Identify which cell holds the provided text, then report its [x, y] central coordinate. 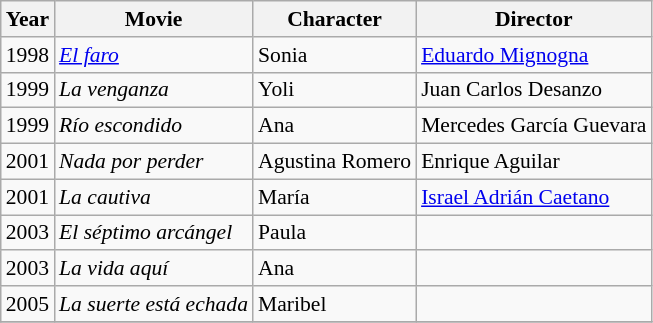
Paula [334, 233]
La cautiva [154, 197]
Movie [154, 19]
Juan Carlos Desanzo [534, 90]
La suerte está echada [154, 304]
2005 [28, 304]
Year [28, 19]
Maribel [334, 304]
María [334, 197]
Río escondido [154, 126]
La vida aquí [154, 269]
El faro [154, 55]
Israel Adrián Caetano [534, 197]
Mercedes García Guevara [534, 126]
Nada por perder [154, 162]
1998 [28, 55]
Agustina Romero [334, 162]
Director [534, 19]
Eduardo Mignogna [534, 55]
La venganza [154, 90]
Yoli [334, 90]
Sonia [334, 55]
Character [334, 19]
El séptimo arcángel [154, 233]
Enrique Aguilar [534, 162]
